Return the (X, Y) coordinate for the center point of the cell that contains the specified text.  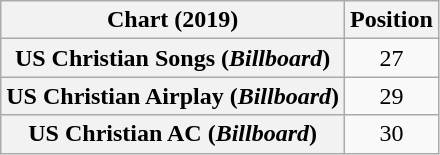
US Christian Airplay (Billboard) (173, 96)
27 (392, 58)
29 (392, 96)
Chart (2019) (173, 20)
US Christian Songs (Billboard) (173, 58)
30 (392, 134)
US Christian AC (Billboard) (173, 134)
Position (392, 20)
